Locate the cell with the specified text and output its (X, Y) center coordinate. 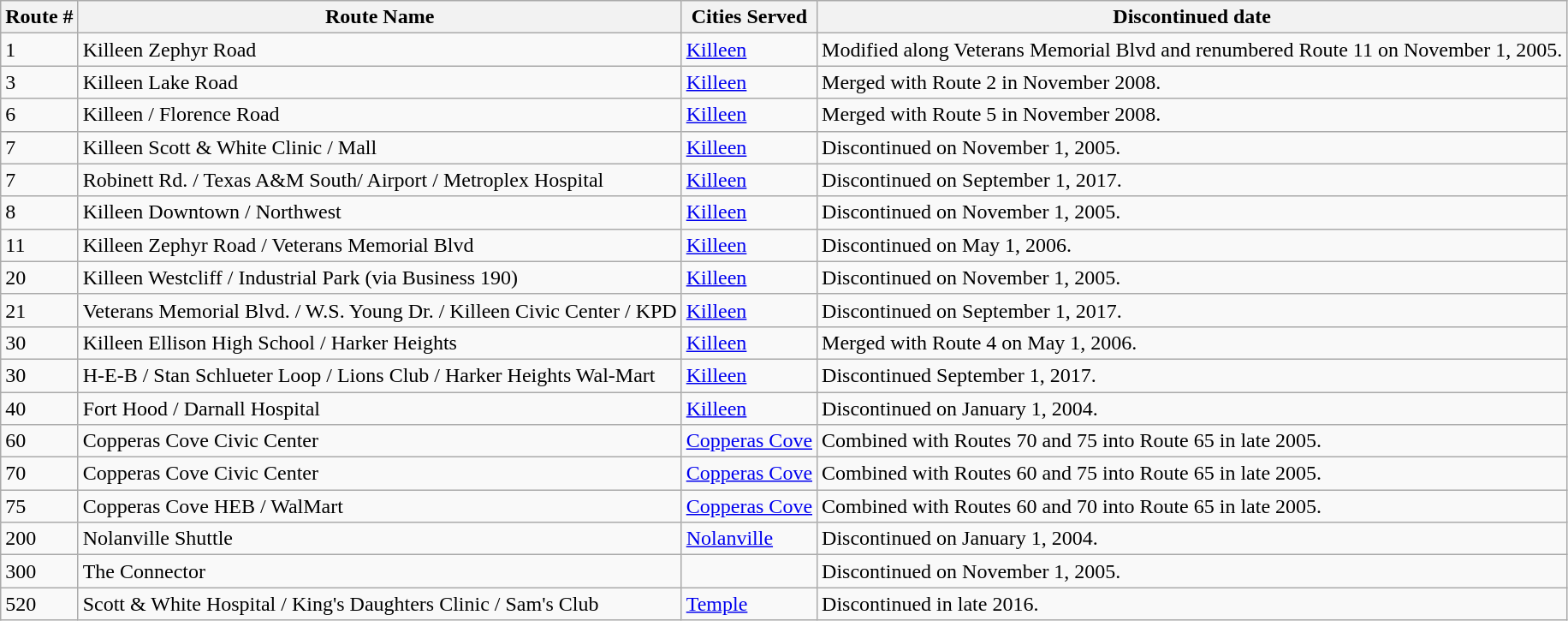
Killeen Lake Road (380, 82)
Merged with Route 4 on May 1, 2006. (1192, 343)
Discontinued date (1192, 17)
Nolanville Shuttle (380, 539)
Scott & White Hospital / King's Daughters Clinic / Sam's Club (380, 604)
1 (39, 50)
Route Name (380, 17)
11 (39, 245)
70 (39, 474)
Copperas Cove HEB / WalMart (380, 506)
Combined with Routes 60 and 75 into Route 65 in late 2005. (1192, 474)
Discontinued September 1, 2017. (1192, 375)
520 (39, 604)
20 (39, 278)
Robinett Rd. / Texas A&M South/ Airport / Metroplex Hospital (380, 180)
60 (39, 441)
40 (39, 409)
Combined with Routes 60 and 70 into Route 65 in late 2005. (1192, 506)
Nolanville (749, 539)
Veterans Memorial Blvd. / W.S. Young Dr. / Killeen Civic Center / KPD (380, 310)
Discontinued in late 2016. (1192, 604)
Merged with Route 5 in November 2008. (1192, 115)
Killeen Zephyr Road / Veterans Memorial Blvd (380, 245)
8 (39, 212)
6 (39, 115)
Killeen Westcliff / Industrial Park (via Business 190) (380, 278)
Combined with Routes 70 and 75 into Route 65 in late 2005. (1192, 441)
Fort Hood / Darnall Hospital (380, 409)
75 (39, 506)
Cities Served (749, 17)
Temple (749, 604)
200 (39, 539)
Killeen Ellison High School / Harker Heights (380, 343)
Merged with Route 2 in November 2008. (1192, 82)
Modified along Veterans Memorial Blvd and renumbered Route 11 on November 1, 2005. (1192, 50)
Killeen / Florence Road (380, 115)
Killeen Scott & White Clinic / Mall (380, 147)
Killeen Zephyr Road (380, 50)
H-E-B / Stan Schlueter Loop / Lions Club / Harker Heights Wal-Mart (380, 375)
Killeen Downtown / Northwest (380, 212)
The Connector (380, 571)
Discontinued on May 1, 2006. (1192, 245)
Route # (39, 17)
300 (39, 571)
21 (39, 310)
3 (39, 82)
